Return the [x, y] coordinate for the center point of the cell that contains the specified text.  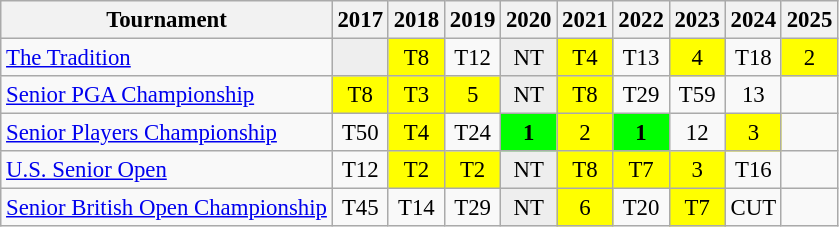
T20 [641, 208]
T24 [472, 133]
4 [697, 58]
T3 [416, 95]
12 [697, 133]
T16 [753, 170]
2020 [529, 20]
6 [585, 208]
2025 [809, 20]
T50 [360, 133]
2021 [585, 20]
T59 [697, 95]
Tournament [166, 20]
2018 [416, 20]
2022 [641, 20]
5 [472, 95]
T14 [416, 208]
Senior British Open Championship [166, 208]
The Tradition [166, 58]
T18 [753, 58]
13 [753, 95]
2017 [360, 20]
T45 [360, 208]
CUT [753, 208]
Senior PGA Championship [166, 95]
2024 [753, 20]
Senior Players Championship [166, 133]
T13 [641, 58]
2023 [697, 20]
U.S. Senior Open [166, 170]
2019 [472, 20]
